Locate the cell with the specified text and output its (X, Y) center coordinate. 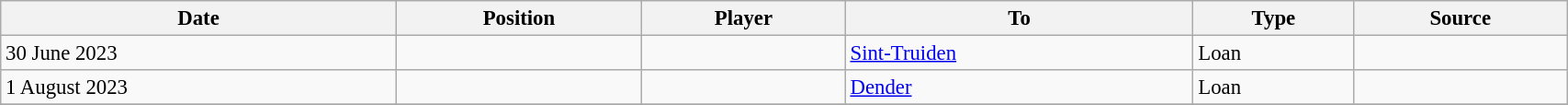
Player (744, 18)
Type (1273, 18)
1 August 2023 (198, 87)
Source (1461, 18)
Dender (1020, 87)
Sint-Truiden (1020, 53)
To (1020, 18)
Date (198, 18)
30 June 2023 (198, 53)
Position (518, 18)
